Scan for the cell matching the given text and deliver its [x, y] coordinate at center. 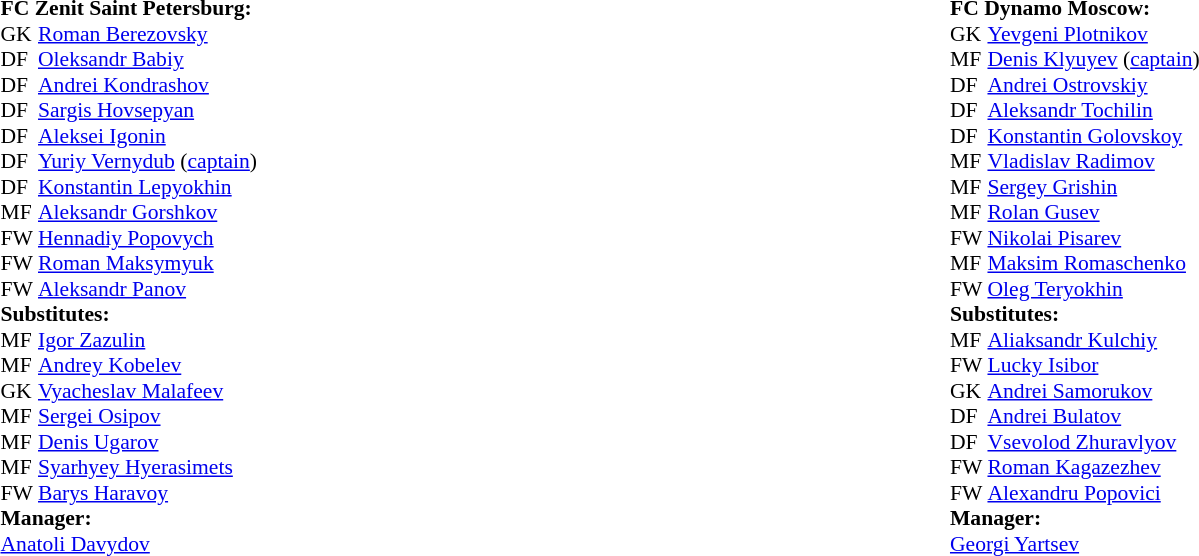
Vyacheslav Malafeev [148, 391]
Maksim Romaschenko [1093, 263]
Manager: [128, 519]
Oleg Teryokhin [1093, 289]
Konstantin Golovskoy [1093, 136]
Vladislav Radimov [1093, 161]
Barys Haravoy [148, 493]
Andrei Bulatov [1093, 417]
Andrei Samorukov [1093, 391]
Syarhyey Hyerasimets [148, 467]
Alexandru Popovici [1093, 493]
Aliaksandr Kulchiy [1093, 340]
Konstantin Lepyokhin [148, 187]
Yuriy Vernydub (captain) [148, 161]
Aleksandr Gorshkov [148, 213]
Hennadiy Popovych [148, 238]
Sergei Osipov [148, 417]
Aleksandr Panov [148, 289]
Denis Klyuyev (captain) [1093, 59]
Roman Maksymyuk [148, 263]
Andrei Ostrovskiy [1093, 85]
Sergey Grishin [1093, 187]
Aleksandr Tochilin [1093, 111]
Substitutes: [128, 315]
Igor Zazulin [148, 340]
Oleksandr Babiy [148, 59]
Roman Kagazezhev [1093, 467]
Sargis Hovsepyan [148, 111]
Aleksei Igonin [148, 136]
Yevgeni Plotnikov [1093, 34]
Vsevolod Zhuravlyov [1093, 442]
Andrey Kobelev [148, 365]
Nikolai Pisarev [1093, 238]
Lucky Isibor [1093, 365]
Andrei Kondrashov [148, 85]
Rolan Gusev [1093, 213]
Denis Ugarov [148, 442]
Roman Berezovsky [148, 34]
